Capture the cell that displays the provided text and extract its [X, Y] central coordinate. 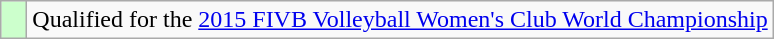
Qualified for the 2015 FIVB Volleyball Women's Club World Championship [400, 20]
